Locate the cell with the specified text and output its [X, Y] center coordinate. 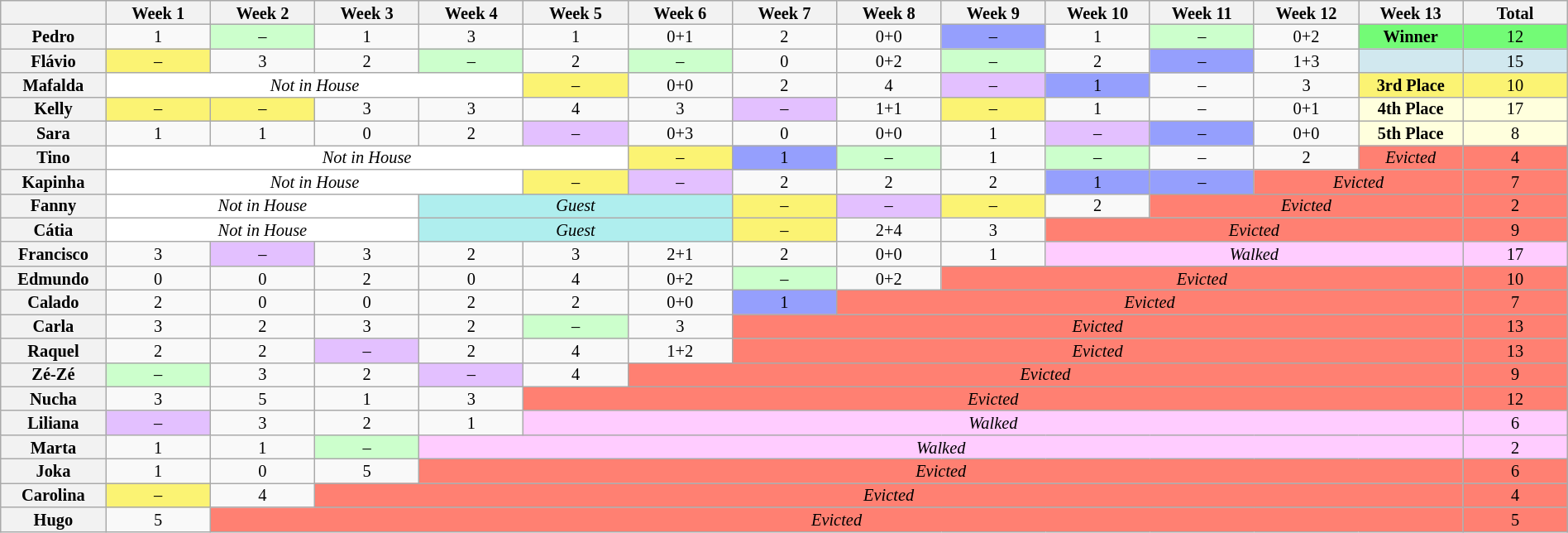
Joka [53, 470]
5th Place [1411, 132]
Total [1515, 12]
Week 1 [158, 12]
Edmundo [53, 278]
Tino [53, 157]
Flávio [53, 61]
Carla [53, 326]
Sara [53, 132]
1+1 [889, 109]
1+3 [1306, 61]
Week 4 [471, 12]
0+3 [680, 132]
Carolina [53, 495]
Week 5 [576, 12]
Francisco [53, 253]
Raquel [53, 351]
Nucha [53, 399]
Kapinha [53, 180]
4th Place [1411, 109]
2+4 [889, 230]
Week 6 [680, 12]
Liliana [53, 422]
Week 11 [1202, 12]
8 [1515, 132]
2+1 [680, 253]
Week 3 [366, 12]
Fanny [53, 205]
Calado [53, 301]
Week 12 [1306, 12]
Week 9 [993, 12]
Cátia [53, 230]
Week 13 [1411, 12]
1+2 [680, 351]
Kelly [53, 109]
15 [1515, 61]
Week 10 [1097, 12]
Zé-Zé [53, 374]
3rd Place [1411, 84]
Winner [1411, 36]
Week 2 [262, 12]
Week 8 [889, 12]
Week 7 [784, 12]
Marta [53, 447]
Hugo [53, 520]
Mafalda [53, 84]
Pedro [53, 36]
